For the text-containing cell, return its midpoint in [X, Y] coordinate format. 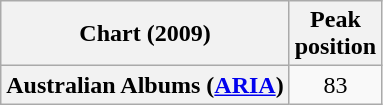
83 [335, 85]
Chart (2009) [145, 34]
Australian Albums (ARIA) [145, 85]
Peakposition [335, 34]
